Return [X, Y] of the center of cell containing provided text 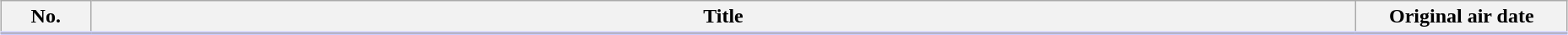
No. [46, 17]
Title [723, 17]
Original air date [1462, 17]
